Scan for the cell matching the given text and deliver its (X, Y) coordinate at center. 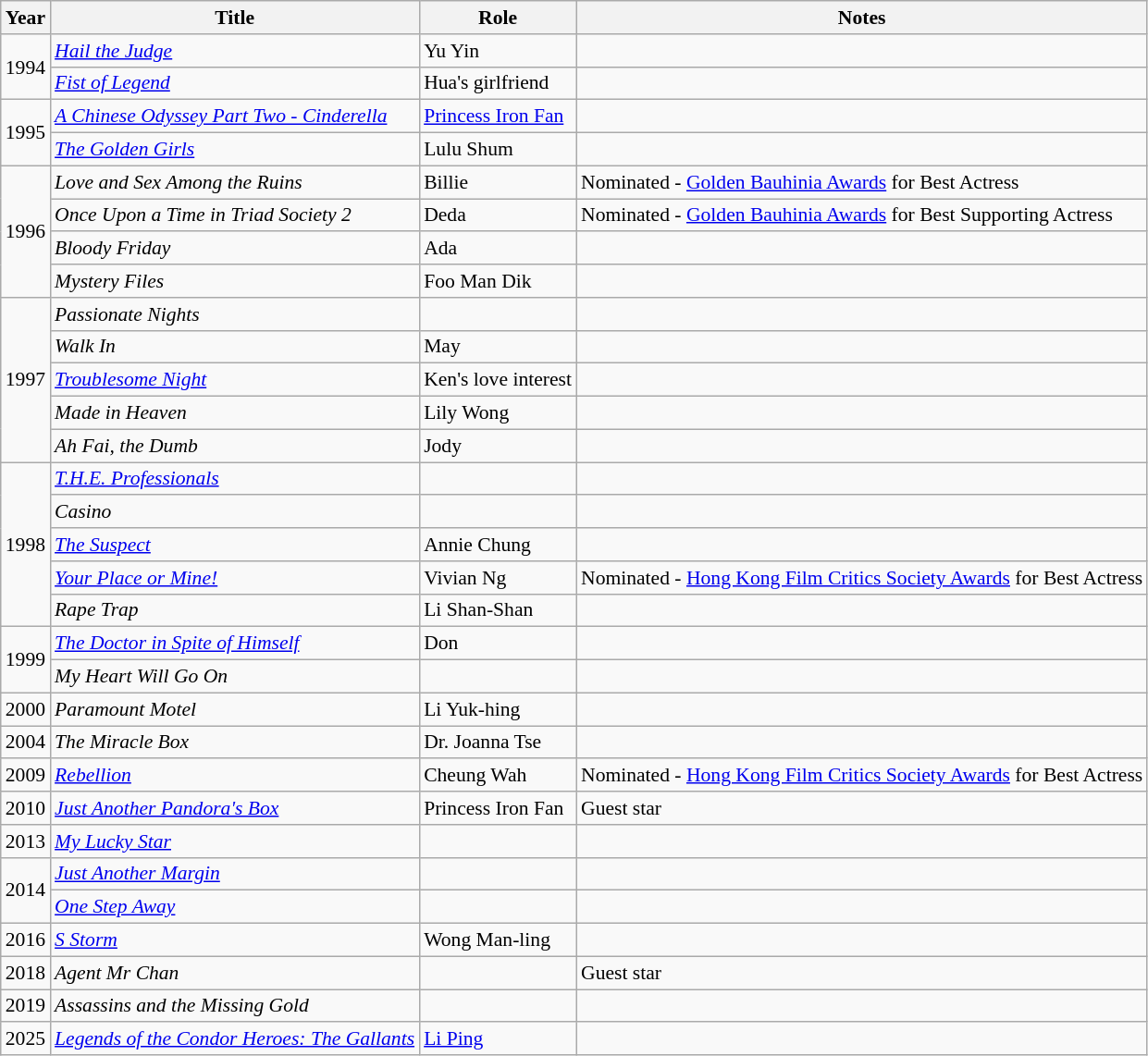
Li Yuk-hing (498, 709)
The Suspect (235, 545)
Lulu Shum (498, 150)
2000 (26, 709)
May (498, 347)
The Doctor in Spite of Himself (235, 644)
Legends of the Condor Heroes: The Gallants (235, 1039)
2013 (26, 841)
Annie Chung (498, 545)
Year (26, 18)
Hua's girlfriend (498, 83)
2010 (26, 808)
2014 (26, 890)
Just Another Margin (235, 874)
Ken's love interest (498, 380)
2004 (26, 743)
Vivian Ng (498, 578)
Made in Heaven (235, 413)
Rebellion (235, 776)
Notes (862, 18)
Wong Man-ling (498, 940)
Your Place or Mine! (235, 578)
Role (498, 18)
Li Ping (498, 1039)
A Chinese Odyssey Part Two - Cinderella (235, 117)
Billie (498, 182)
2016 (26, 940)
Deda (498, 215)
T.H.E. Professionals (235, 479)
Nominated - Golden Bauhinia Awards for Best Supporting Actress (862, 215)
Lily Wong (498, 413)
Assassins and the Missing Gold (235, 1006)
1995 (26, 133)
Passionate Nights (235, 314)
Troublesome Night (235, 380)
Don (498, 644)
Hail the Judge (235, 51)
2009 (26, 776)
My Heart Will Go On (235, 677)
Dr. Joanna Tse (498, 743)
1998 (26, 545)
1996 (26, 231)
1997 (26, 380)
Just Another Pandora's Box (235, 808)
Jody (498, 446)
Foo Man Dik (498, 281)
Rape Trap (235, 610)
Title (235, 18)
Fist of Legend (235, 83)
1994 (26, 67)
Cheung Wah (498, 776)
My Lucky Star (235, 841)
Ah Fai, the Dumb (235, 446)
Bloody Friday (235, 249)
Nominated - Golden Bauhinia Awards for Best Actress (862, 182)
Yu Yin (498, 51)
1999 (26, 660)
Walk In (235, 347)
S Storm (235, 940)
Casino (235, 512)
One Step Away (235, 907)
The Golden Girls (235, 150)
Ada (498, 249)
Love and Sex Among the Ruins (235, 182)
2025 (26, 1039)
2019 (26, 1006)
Paramount Motel (235, 709)
The Miracle Box (235, 743)
Li Shan-Shan (498, 610)
Mystery Files (235, 281)
Agent Mr Chan (235, 973)
2018 (26, 973)
Once Upon a Time in Triad Society 2 (235, 215)
